Locate the cell with the specified text and output its [X, Y] center coordinate. 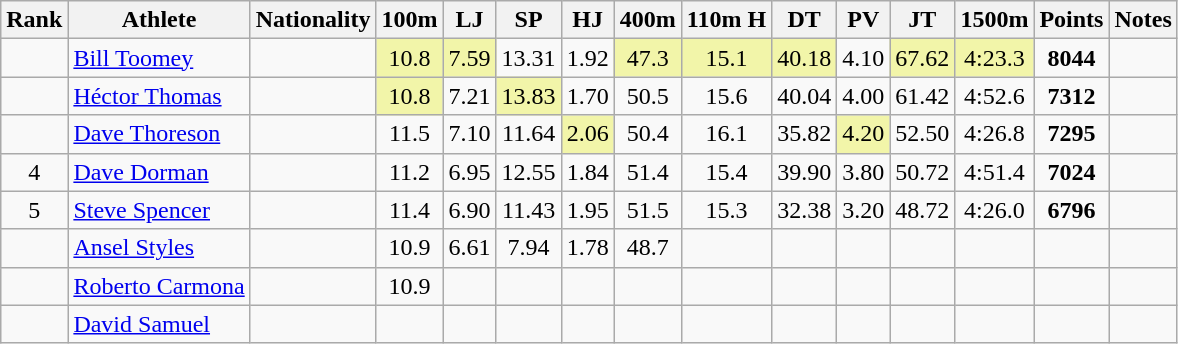
39.90 [804, 172]
Dave Thoreson [159, 134]
4:26.8 [994, 134]
Notes [1143, 20]
61.42 [922, 96]
1.78 [588, 248]
12.55 [528, 172]
7.21 [470, 96]
Ansel Styles [159, 248]
100m [410, 20]
4.00 [864, 96]
4.10 [864, 58]
11.5 [410, 134]
400m [648, 20]
7.10 [470, 134]
15.6 [726, 96]
Athlete [159, 20]
Dave Dorman [159, 172]
1.70 [588, 96]
15.4 [726, 172]
51.5 [648, 210]
40.04 [804, 96]
Nationality [313, 20]
48.72 [922, 210]
JT [922, 20]
3.80 [864, 172]
DT [804, 20]
LJ [470, 20]
7024 [1072, 172]
4:23.3 [994, 58]
Rank [34, 20]
32.38 [804, 210]
Points [1072, 20]
52.50 [922, 134]
7295 [1072, 134]
4 [34, 172]
110m H [726, 20]
PV [864, 20]
Bill Toomey [159, 58]
48.7 [648, 248]
1500m [994, 20]
51.4 [648, 172]
3.20 [864, 210]
47.3 [648, 58]
16.1 [726, 134]
4:51.4 [994, 172]
11.2 [410, 172]
1.95 [588, 210]
50.5 [648, 96]
11.64 [528, 134]
4:52.6 [994, 96]
Steve Spencer [159, 210]
7.94 [528, 248]
6.95 [470, 172]
Héctor Thomas [159, 96]
7312 [1072, 96]
2.06 [588, 134]
15.1 [726, 58]
6796 [1072, 210]
67.62 [922, 58]
35.82 [804, 134]
50.72 [922, 172]
5 [34, 210]
David Samuel [159, 324]
7.59 [470, 58]
1.92 [588, 58]
Roberto Carmona [159, 286]
40.18 [804, 58]
1.84 [588, 172]
13.83 [528, 96]
HJ [588, 20]
8044 [1072, 58]
SP [528, 20]
50.4 [648, 134]
11.43 [528, 210]
13.31 [528, 58]
15.3 [726, 210]
6.90 [470, 210]
4.20 [864, 134]
4:26.0 [994, 210]
11.4 [410, 210]
6.61 [470, 248]
